Extract the (x, y) coordinate from the center of the cell holding the provided text.  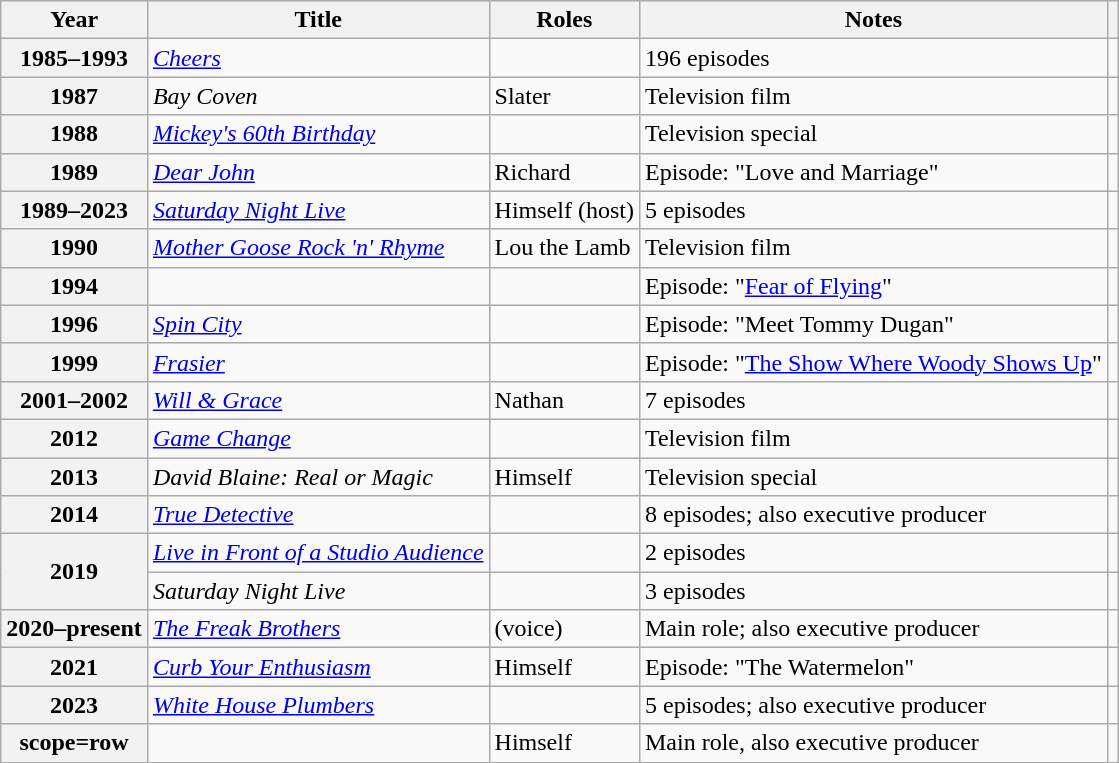
2001–2002 (74, 400)
White House Plumbers (318, 705)
Nathan (564, 400)
Episode: "The Watermelon" (873, 667)
2020–present (74, 629)
8 episodes; also executive producer (873, 515)
David Blaine: Real or Magic (318, 477)
Lou the Lamb (564, 248)
5 episodes; also executive producer (873, 705)
Himself (host) (564, 210)
Main role, also executive producer (873, 743)
Episode: "The Show Where Woody Shows Up" (873, 362)
Mother Goose Rock 'n' Rhyme (318, 248)
5 episodes (873, 210)
Bay Coven (318, 96)
Spin City (318, 324)
1996 (74, 324)
1989 (74, 172)
Roles (564, 20)
2019 (74, 572)
7 episodes (873, 400)
1990 (74, 248)
Notes (873, 20)
1988 (74, 134)
Game Change (318, 438)
scope=row (74, 743)
Curb Your Enthusiasm (318, 667)
1989–2023 (74, 210)
1985–1993 (74, 58)
Cheers (318, 58)
2013 (74, 477)
Live in Front of a Studio Audience (318, 553)
Year (74, 20)
Episode: "Love and Marriage" (873, 172)
Mickey's 60th Birthday (318, 134)
True Detective (318, 515)
Slater (564, 96)
1999 (74, 362)
Will & Grace (318, 400)
1994 (74, 286)
The Freak Brothers (318, 629)
Episode: "Meet Tommy Dugan" (873, 324)
Dear John (318, 172)
3 episodes (873, 591)
Main role; also executive producer (873, 629)
2023 (74, 705)
2012 (74, 438)
2 episodes (873, 553)
2014 (74, 515)
1987 (74, 96)
Title (318, 20)
Frasier (318, 362)
2021 (74, 667)
196 episodes (873, 58)
Episode: "Fear of Flying" (873, 286)
(voice) (564, 629)
Richard (564, 172)
